Determine the (X, Y) coordinate at the center of the cell enclosing the given text.  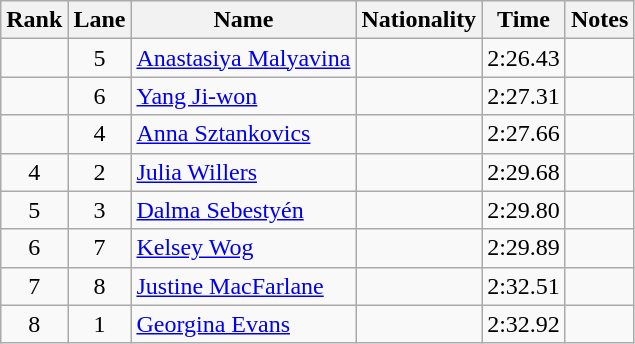
2:29.89 (524, 248)
Name (244, 20)
Dalma Sebestyén (244, 210)
Nationality (419, 20)
Lane (100, 20)
Julia Willers (244, 172)
3 (100, 210)
Notes (599, 20)
2:32.51 (524, 286)
Rank (34, 20)
Time (524, 20)
2:29.80 (524, 210)
1 (100, 324)
Yang Ji-won (244, 96)
Kelsey Wog (244, 248)
Anastasiya Malyavina (244, 58)
2 (100, 172)
2:29.68 (524, 172)
Anna Sztankovics (244, 134)
2:32.92 (524, 324)
2:27.66 (524, 134)
Justine MacFarlane (244, 286)
2:26.43 (524, 58)
Georgina Evans (244, 324)
2:27.31 (524, 96)
